Provide the (X, Y) coordinate of the cell's center where the given text is located.  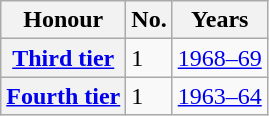
Fourth tier (64, 96)
No. (149, 20)
Third tier (64, 58)
Honour (64, 20)
Years (220, 20)
1968–69 (220, 58)
1963–64 (220, 96)
